Locate the cell with the specified text and output its (x, y) center coordinate. 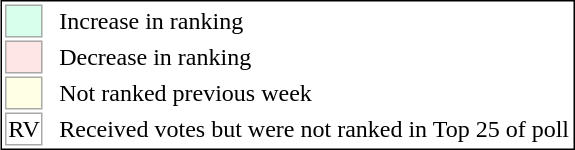
Increase in ranking (314, 20)
RV (24, 128)
Received votes but were not ranked in Top 25 of poll (314, 128)
Not ranked previous week (314, 92)
Decrease in ranking (314, 56)
